Extract the [x, y] coordinate from the center of the cell holding the provided text.  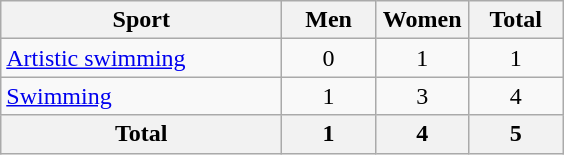
5 [516, 134]
3 [422, 96]
Sport [142, 20]
0 [329, 58]
Women [422, 20]
Men [329, 20]
Swimming [142, 96]
Artistic swimming [142, 58]
